Return the (X, Y) coordinate for the center point of the cell that contains the specified text.  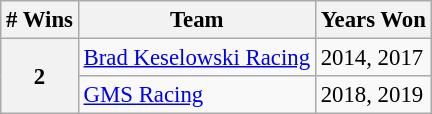
GMS Racing (196, 95)
Team (196, 20)
2 (40, 76)
# Wins (40, 20)
2014, 2017 (373, 58)
Brad Keselowski Racing (196, 58)
2018, 2019 (373, 95)
Years Won (373, 20)
